Find where the given text appears and provide that cell's center as (X, Y) coordinate. 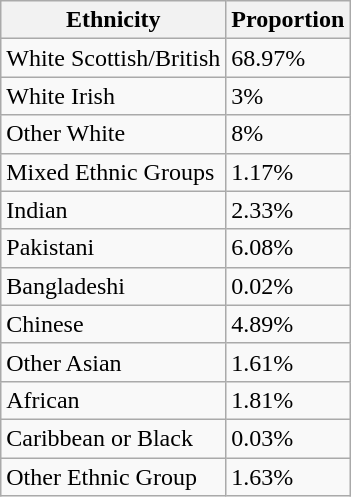
Indian (114, 210)
8% (288, 134)
68.97% (288, 58)
Ethnicity (114, 20)
0.02% (288, 286)
Caribbean or Black (114, 438)
0.03% (288, 438)
4.89% (288, 324)
Bangladeshi (114, 286)
White Irish (114, 96)
African (114, 400)
Other White (114, 134)
Other Asian (114, 362)
Pakistani (114, 248)
1.63% (288, 477)
2.33% (288, 210)
6.08% (288, 248)
3% (288, 96)
Chinese (114, 324)
White Scottish/British (114, 58)
1.81% (288, 400)
Proportion (288, 20)
Other Ethnic Group (114, 477)
Mixed Ethnic Groups (114, 172)
1.61% (288, 362)
1.17% (288, 172)
